Pinpoint the cell where the given text exists, returning its [x, y] midpoint coordinate. 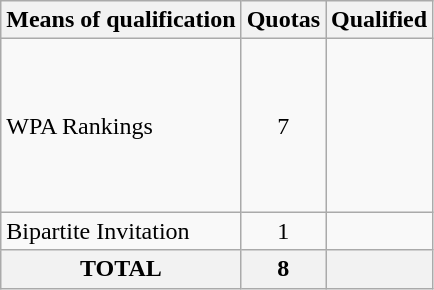
Quotas [283, 20]
WPA Rankings [121, 126]
Qualified [380, 20]
TOTAL [121, 269]
Bipartite Invitation [121, 231]
7 [283, 126]
8 [283, 269]
1 [283, 231]
Means of qualification [121, 20]
